Locate the cell with the specified text and output its [x, y] center coordinate. 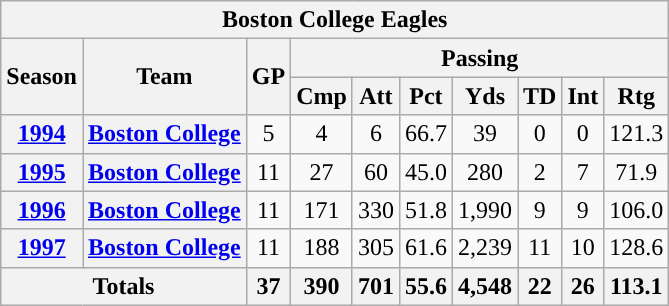
113.1 [636, 286]
305 [376, 248]
61.6 [426, 248]
60 [376, 172]
Season [42, 77]
701 [376, 286]
106.0 [636, 210]
280 [484, 172]
Totals [124, 286]
37 [268, 286]
71.9 [636, 172]
1996 [42, 210]
Cmp [322, 96]
2 [540, 172]
Passing [480, 58]
188 [322, 248]
GP [268, 77]
Boston College Eagles [335, 20]
55.6 [426, 286]
39 [484, 134]
390 [322, 286]
Team [164, 77]
22 [540, 286]
Int [583, 96]
128.6 [636, 248]
45.0 [426, 172]
7 [583, 172]
2,239 [484, 248]
66.7 [426, 134]
Rtg [636, 96]
27 [322, 172]
26 [583, 286]
Yds [484, 96]
4 [322, 134]
1,990 [484, 210]
Att [376, 96]
51.8 [426, 210]
5 [268, 134]
10 [583, 248]
121.3 [636, 134]
1994 [42, 134]
171 [322, 210]
TD [540, 96]
1995 [42, 172]
1997 [42, 248]
Pct [426, 96]
330 [376, 210]
6 [376, 134]
4,548 [484, 286]
